Provide the (X, Y) coordinate of the cell's center where the given text is located.  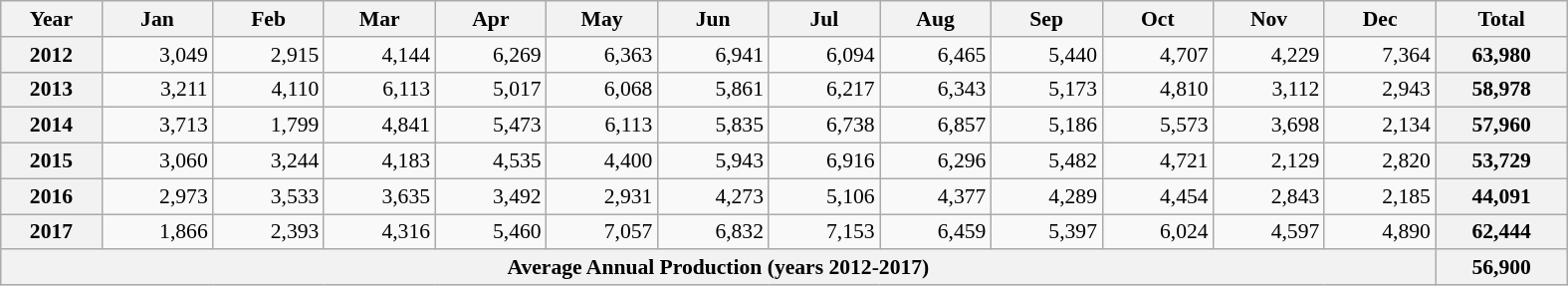
2,820 (1380, 161)
4,707 (1158, 55)
Sep (1046, 19)
4,400 (602, 161)
6,941 (713, 55)
6,269 (491, 55)
5,460 (491, 232)
2,915 (269, 55)
5,397 (1046, 232)
5,440 (1046, 55)
53,729 (1501, 161)
2,943 (1380, 90)
5,017 (491, 90)
6,296 (936, 161)
2016 (52, 196)
5,186 (1046, 126)
5,482 (1046, 161)
2,129 (1269, 161)
3,112 (1269, 90)
1,866 (157, 232)
3,049 (157, 55)
5,573 (1158, 126)
4,454 (1158, 196)
4,273 (713, 196)
Nov (1269, 19)
62,444 (1501, 232)
2013 (52, 90)
Total (1501, 19)
2,393 (269, 232)
Year (52, 19)
7,153 (824, 232)
2,185 (1380, 196)
6,363 (602, 55)
5,473 (491, 126)
Apr (491, 19)
63,980 (1501, 55)
Average Annual Production (years 2012-2017) (719, 268)
5,173 (1046, 90)
2012 (52, 55)
7,364 (1380, 55)
Dec (1380, 19)
5,106 (824, 196)
6,832 (713, 232)
6,738 (824, 126)
Feb (269, 19)
4,110 (269, 90)
3,244 (269, 161)
3,698 (1269, 126)
Aug (936, 19)
2014 (52, 126)
May (602, 19)
2,931 (602, 196)
57,960 (1501, 126)
44,091 (1501, 196)
6,459 (936, 232)
6,094 (824, 55)
1,799 (269, 126)
3,211 (157, 90)
3,492 (491, 196)
2,973 (157, 196)
Jul (824, 19)
Jun (713, 19)
4,377 (936, 196)
4,841 (379, 126)
Mar (379, 19)
4,229 (1269, 55)
3,060 (157, 161)
5,943 (713, 161)
4,144 (379, 55)
2,134 (1380, 126)
4,535 (491, 161)
4,890 (1380, 232)
2015 (52, 161)
Oct (1158, 19)
6,916 (824, 161)
4,597 (1269, 232)
5,861 (713, 90)
5,835 (713, 126)
6,857 (936, 126)
7,057 (602, 232)
4,183 (379, 161)
4,316 (379, 232)
6,068 (602, 90)
2017 (52, 232)
4,810 (1158, 90)
6,024 (1158, 232)
4,721 (1158, 161)
2,843 (1269, 196)
4,289 (1046, 196)
Jan (157, 19)
6,217 (824, 90)
3,635 (379, 196)
3,713 (157, 126)
56,900 (1501, 268)
3,533 (269, 196)
6,465 (936, 55)
58,978 (1501, 90)
6,343 (936, 90)
